From the cell containing the given text, extract its center point as (X, Y) coordinate. 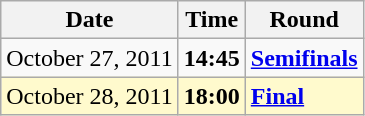
Final (304, 96)
Date (90, 20)
Semifinals (304, 58)
Time (212, 20)
Round (304, 20)
18:00 (212, 96)
October 27, 2011 (90, 58)
October 28, 2011 (90, 96)
14:45 (212, 58)
